Return the [X, Y] coordinate for the center point of the cell that contains the specified text.  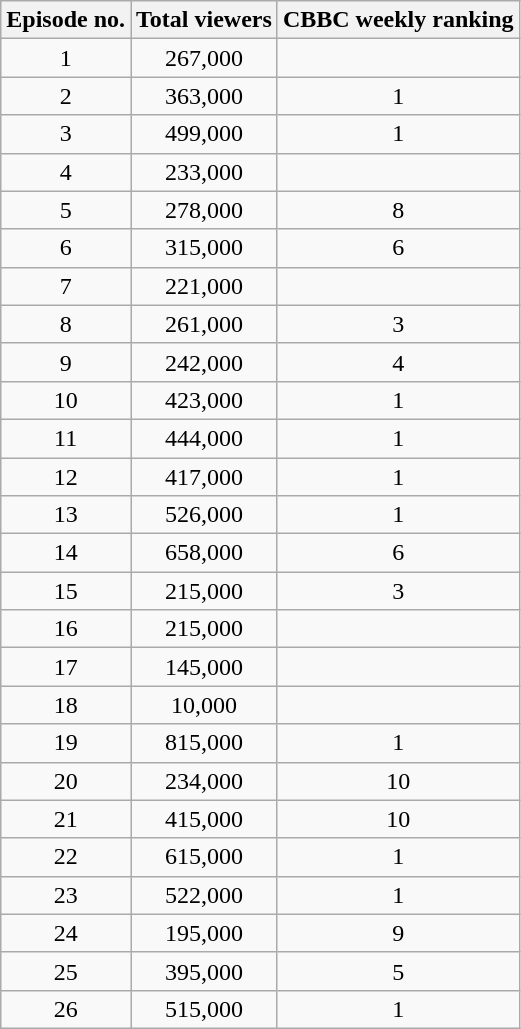
26 [66, 1009]
Total viewers [204, 20]
25 [66, 971]
267,000 [204, 58]
16 [66, 629]
315,000 [204, 248]
615,000 [204, 857]
10,000 [204, 705]
526,000 [204, 515]
7 [66, 286]
21 [66, 819]
522,000 [204, 895]
415,000 [204, 819]
17 [66, 667]
19 [66, 743]
CBBC weekly ranking [398, 20]
242,000 [204, 362]
14 [66, 553]
22 [66, 857]
234,000 [204, 781]
23 [66, 895]
815,000 [204, 743]
444,000 [204, 438]
11 [66, 438]
278,000 [204, 210]
499,000 [204, 134]
395,000 [204, 971]
12 [66, 477]
2 [66, 96]
417,000 [204, 477]
24 [66, 933]
20 [66, 781]
195,000 [204, 933]
261,000 [204, 324]
221,000 [204, 286]
515,000 [204, 1009]
658,000 [204, 553]
13 [66, 515]
18 [66, 705]
Episode no. [66, 20]
233,000 [204, 172]
423,000 [204, 400]
363,000 [204, 96]
15 [66, 591]
145,000 [204, 667]
